Locate the cell with the specified text and output its (X, Y) center coordinate. 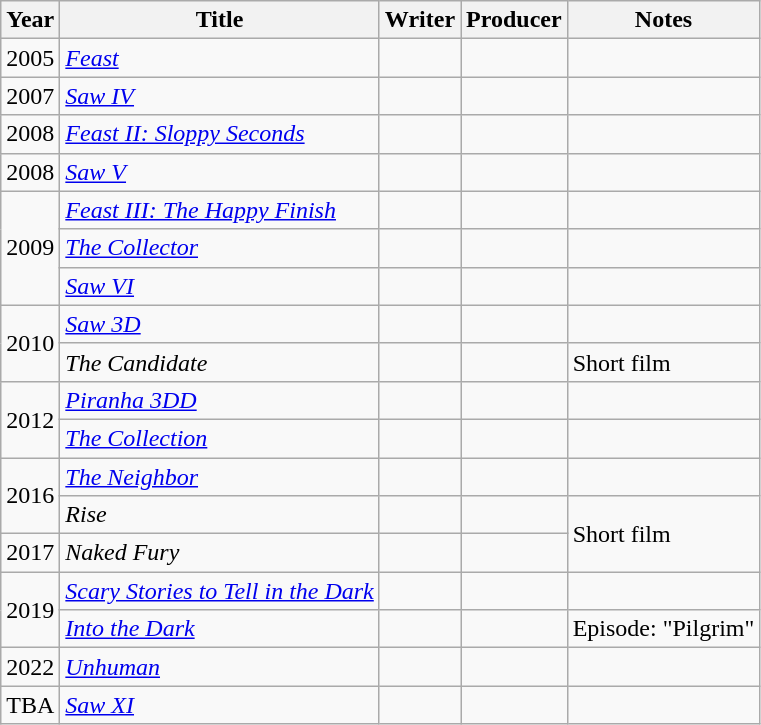
2019 (30, 610)
Year (30, 20)
Producer (514, 20)
Notes (664, 20)
The Candidate (220, 362)
Saw V (220, 172)
Unhuman (220, 667)
2016 (30, 496)
Episode: "Pilgrim" (664, 629)
2010 (30, 343)
Naked Fury (220, 553)
2009 (30, 248)
2017 (30, 553)
Scary Stories to Tell in the Dark (220, 591)
Saw XI (220, 705)
Saw VI (220, 286)
Feast III: The Happy Finish (220, 210)
Writer (420, 20)
Feast (220, 58)
Saw 3D (220, 324)
2007 (30, 96)
The Collection (220, 438)
TBA (30, 705)
Piranha 3DD (220, 400)
The Neighbor (220, 477)
Rise (220, 515)
The Collector (220, 248)
2012 (30, 419)
Title (220, 20)
Feast II: Sloppy Seconds (220, 134)
Saw IV (220, 96)
2022 (30, 667)
2005 (30, 58)
Into the Dark (220, 629)
